Determine the (X, Y) coordinate at the center of the cell enclosing the given text.  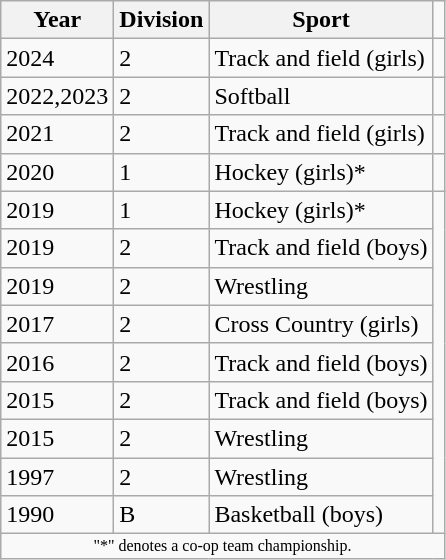
2016 (58, 362)
1990 (58, 515)
Year (58, 20)
Division (162, 20)
2020 (58, 172)
B (162, 515)
1997 (58, 477)
2021 (58, 134)
Softball (321, 96)
2022,2023 (58, 96)
2017 (58, 324)
Sport (321, 20)
Basketball (boys) (321, 515)
2024 (58, 58)
Cross Country (girls) (321, 324)
"*" denotes a co-op team championship. (222, 546)
